Return (x, y) of the center of cell containing provided text 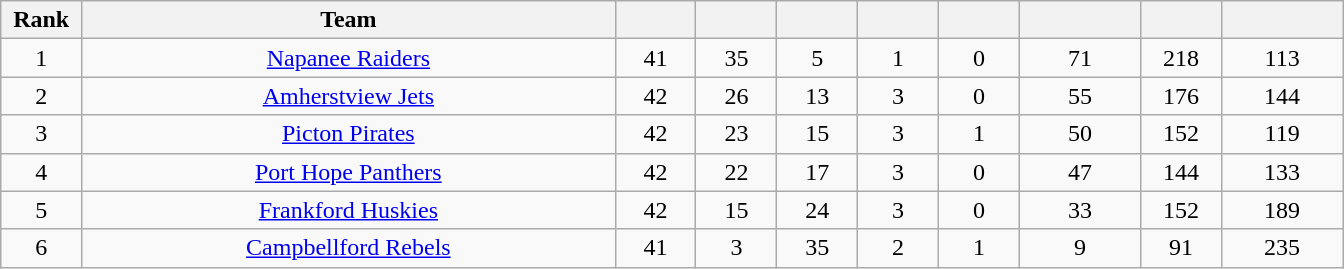
23 (736, 134)
24 (818, 210)
13 (818, 96)
26 (736, 96)
Amherstview Jets (349, 96)
218 (1182, 58)
Port Hope Panthers (349, 172)
47 (1080, 172)
119 (1282, 134)
Campbellford Rebels (349, 248)
133 (1282, 172)
Frankford Huskies (349, 210)
55 (1080, 96)
9 (1080, 248)
4 (42, 172)
Napanee Raiders (349, 58)
113 (1282, 58)
50 (1080, 134)
Rank (42, 20)
176 (1182, 96)
Team (349, 20)
6 (42, 248)
235 (1282, 248)
91 (1182, 248)
33 (1080, 210)
22 (736, 172)
Picton Pirates (349, 134)
189 (1282, 210)
71 (1080, 58)
17 (818, 172)
